Capture the cell that displays the provided text and extract its [X, Y] central coordinate. 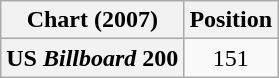
US Billboard 200 [92, 58]
Position [231, 20]
151 [231, 58]
Chart (2007) [92, 20]
